Search for the cell housing the specified text and yield its [x, y] center coordinate. 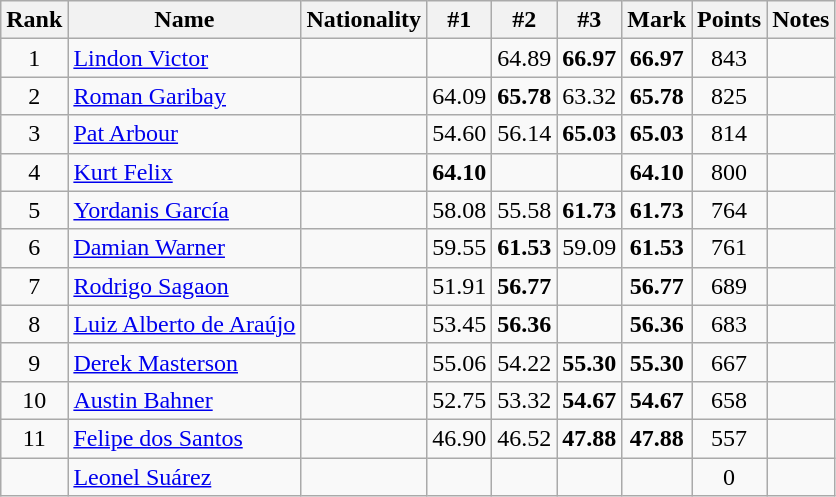
4 [34, 172]
Rank [34, 20]
10 [34, 400]
46.52 [524, 438]
Mark [657, 20]
9 [34, 362]
54.22 [524, 362]
667 [730, 362]
2 [34, 96]
Yordanis García [184, 210]
Points [730, 20]
Damian Warner [184, 248]
Roman Garibay [184, 96]
6 [34, 248]
63.32 [590, 96]
Luiz Alberto de Araújo [184, 324]
59.09 [590, 248]
557 [730, 438]
800 [730, 172]
Nationality [364, 20]
843 [730, 58]
53.32 [524, 400]
658 [730, 400]
64.09 [460, 96]
51.91 [460, 286]
1 [34, 58]
Name [184, 20]
761 [730, 248]
Austin Bahner [184, 400]
59.55 [460, 248]
64.89 [524, 58]
3 [34, 134]
5 [34, 210]
52.75 [460, 400]
Derek Masterson [184, 362]
Notes [801, 20]
#3 [590, 20]
764 [730, 210]
53.45 [460, 324]
814 [730, 134]
Kurt Felix [184, 172]
58.08 [460, 210]
#2 [524, 20]
54.60 [460, 134]
56.14 [524, 134]
Rodrigo Sagaon [184, 286]
Pat Arbour [184, 134]
683 [730, 324]
55.58 [524, 210]
55.06 [460, 362]
Felipe dos Santos [184, 438]
825 [730, 96]
Leonel Suárez [184, 477]
8 [34, 324]
0 [730, 477]
11 [34, 438]
46.90 [460, 438]
7 [34, 286]
689 [730, 286]
Lindon Victor [184, 58]
#1 [460, 20]
